Identify which cell holds the provided text, then report its (x, y) central coordinate. 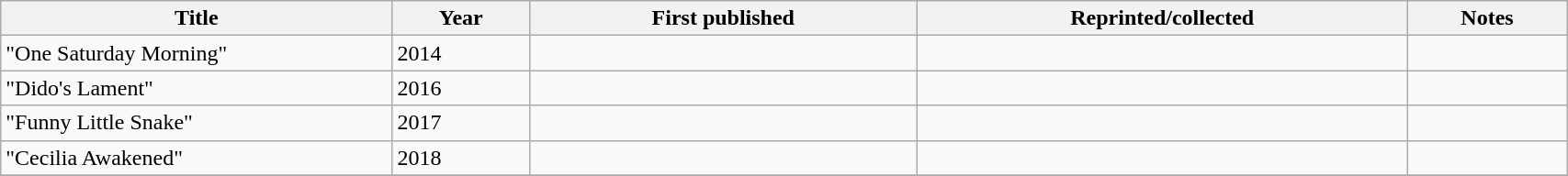
"Cecilia Awakened" (197, 158)
2018 (461, 158)
"Funny Little Snake" (197, 123)
Title (197, 18)
2014 (461, 53)
2017 (461, 123)
"Dido's Lament" (197, 88)
First published (724, 18)
"One Saturday Morning" (197, 53)
Year (461, 18)
2016 (461, 88)
Notes (1486, 18)
Reprinted/collected (1162, 18)
